Output the [X, Y] coordinate of the center of the cell containing the given text.  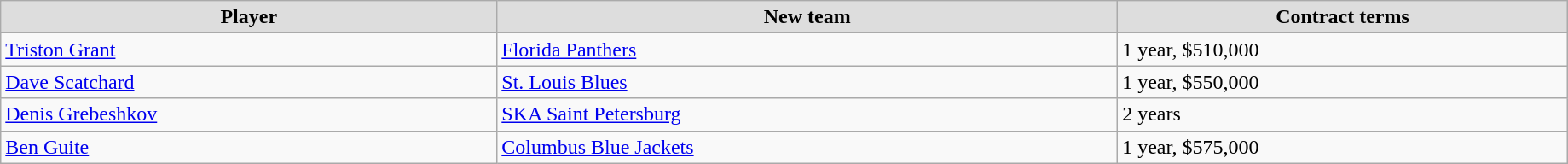
Triston Grant [249, 50]
Columbus Blue Jackets [807, 147]
Ben Guite [249, 147]
Contract terms [1343, 17]
New team [807, 17]
St. Louis Blues [807, 82]
Dave Scatchard [249, 82]
Denis Grebeshkov [249, 114]
1 year, $510,000 [1343, 50]
2 years [1343, 114]
Player [249, 17]
SKA Saint Petersburg [807, 114]
Florida Panthers [807, 50]
1 year, $575,000 [1343, 147]
1 year, $550,000 [1343, 82]
